Search for the cell housing the specified text and yield its (X, Y) center coordinate. 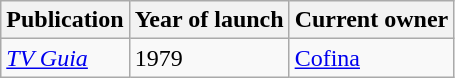
1979 (209, 58)
Publication (65, 20)
Current owner (372, 20)
Year of launch (209, 20)
TV Guia (65, 58)
Cofina (372, 58)
